Search for the cell housing the specified text and yield its (X, Y) center coordinate. 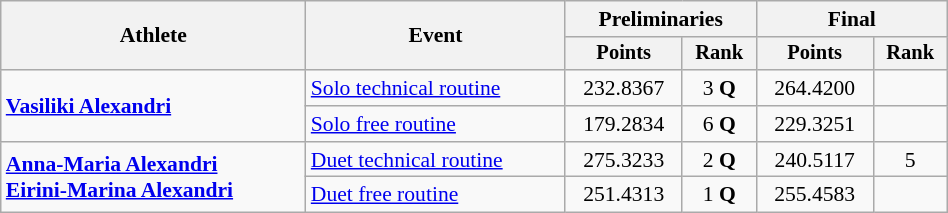
6 Q (719, 124)
Anna-Maria Alexandri Eirini-Marina Alexandri (154, 178)
264.4200 (814, 88)
251.4313 (624, 195)
Event (436, 36)
3 Q (719, 88)
Preliminaries (660, 19)
Final (852, 19)
Duet technical routine (436, 160)
5 (910, 160)
179.2834 (624, 124)
Vasiliki Alexandri (154, 106)
240.5117 (814, 160)
Duet free routine (436, 195)
Solo technical routine (436, 88)
Athlete (154, 36)
Solo free routine (436, 124)
1 Q (719, 195)
255.4583 (814, 195)
2 Q (719, 160)
275.3233 (624, 160)
229.3251 (814, 124)
232.8367 (624, 88)
